Pinpoint the cell where the given text exists, returning its (X, Y) midpoint coordinate. 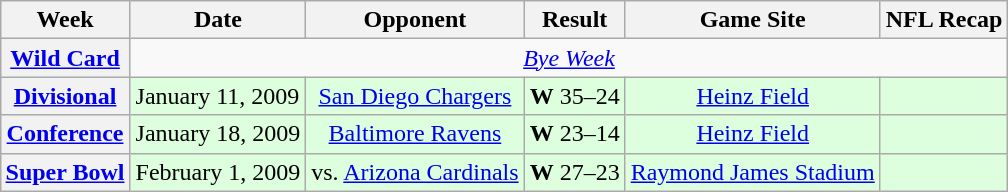
W 27–23 (574, 172)
February 1, 2009 (218, 172)
W 35–24 (574, 96)
Game Site (752, 20)
January 11, 2009 (218, 96)
Raymond James Stadium (752, 172)
vs. Arizona Cardinals (415, 172)
San Diego Chargers (415, 96)
January 18, 2009 (218, 134)
NFL Recap (944, 20)
Divisional (65, 96)
Week (65, 20)
Opponent (415, 20)
Date (218, 20)
Baltimore Ravens (415, 134)
Conference (65, 134)
Super Bowl (65, 172)
Result (574, 20)
W 23–14 (574, 134)
Bye Week (569, 58)
Wild Card (65, 58)
